Pinpoint the cell where the given text exists, returning its (X, Y) midpoint coordinate. 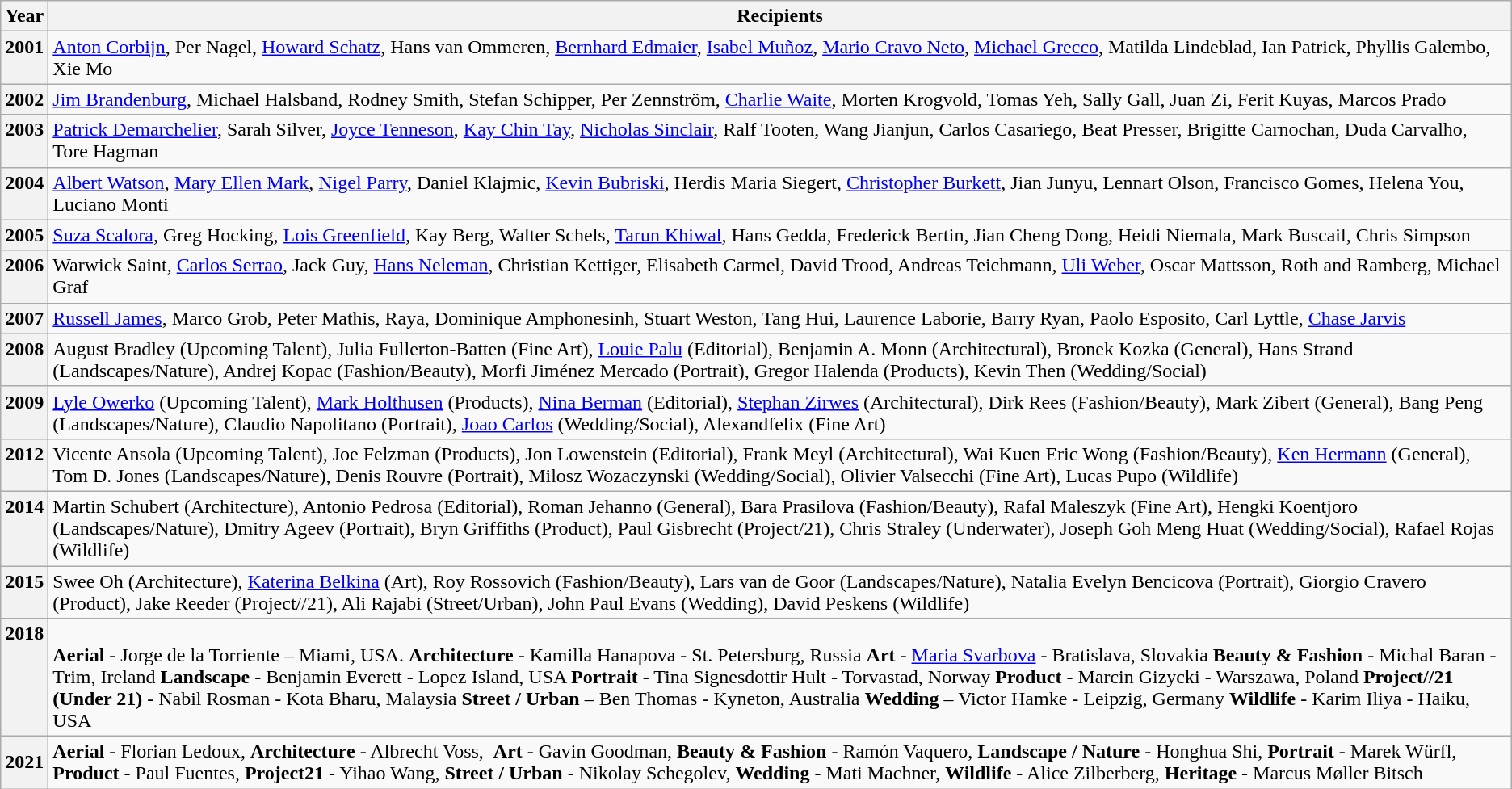
2002 (24, 99)
2008 (24, 360)
2014 (24, 528)
2012 (24, 465)
2007 (24, 318)
2003 (24, 141)
2018 (24, 678)
2015 (24, 591)
2006 (24, 276)
2004 (24, 194)
2009 (24, 412)
2005 (24, 235)
2021 (24, 762)
Recipients (780, 16)
2001 (24, 58)
Year (24, 16)
